Detect which cell encompasses the target text, then output its (X, Y) center coordinate. 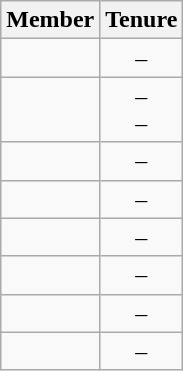
Member (50, 20)
– – (142, 110)
Tenure (142, 20)
